Identify which cell holds the provided text, then report its [X, Y] central coordinate. 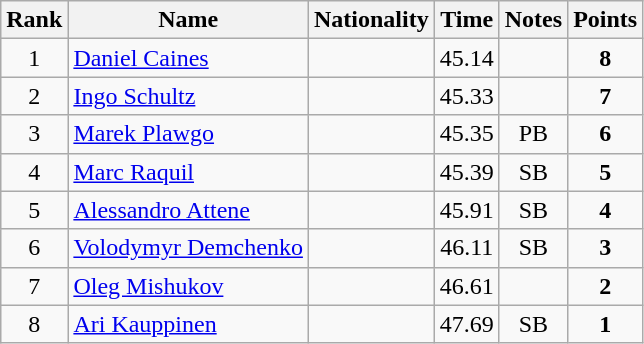
PB [533, 134]
Name [188, 20]
45.35 [466, 134]
47.69 [466, 324]
46.11 [466, 248]
Points [606, 20]
Ari Kauppinen [188, 324]
45.33 [466, 96]
Volodymyr Demchenko [188, 248]
Daniel Caines [188, 58]
Marc Raquil [188, 172]
45.39 [466, 172]
Rank [34, 20]
Ingo Schultz [188, 96]
Time [466, 20]
45.91 [466, 210]
Nationality [371, 20]
45.14 [466, 58]
Notes [533, 20]
46.61 [466, 286]
Marek Plawgo [188, 134]
Alessandro Attene [188, 210]
Oleg Mishukov [188, 286]
